Return (X, Y) of the center of cell containing provided text 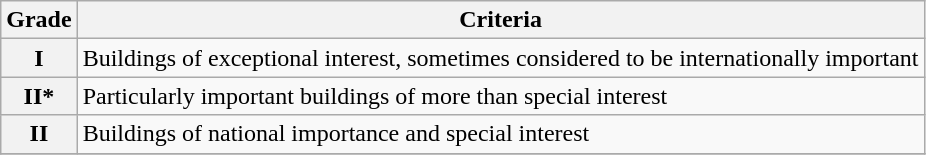
Particularly important buildings of more than special interest (500, 96)
I (39, 58)
Criteria (500, 20)
Buildings of exceptional interest, sometimes considered to be internationally important (500, 58)
II (39, 134)
Buildings of national importance and special interest (500, 134)
II* (39, 96)
Grade (39, 20)
